Return the (x, y) coordinate for the center point of the cell that contains the specified text.  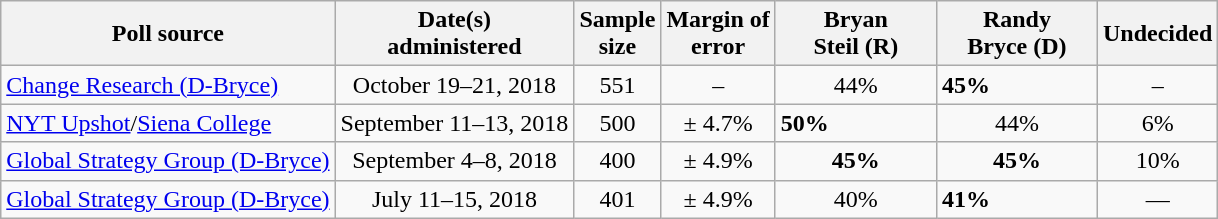
± 4.7% (718, 123)
41% (1016, 199)
RandyBryce (D) (1016, 34)
50% (856, 123)
NYT Upshot/Siena College (168, 123)
6% (1157, 123)
Margin of error (718, 34)
Date(s)administered (454, 34)
September 11–13, 2018 (454, 123)
551 (618, 85)
401 (618, 199)
Change Research (D-Bryce) (168, 85)
400 (618, 161)
September 4–8, 2018 (454, 161)
Poll source (168, 34)
40% (856, 199)
October 19–21, 2018 (454, 85)
July 11–15, 2018 (454, 199)
10% (1157, 161)
BryanSteil (R) (856, 34)
— (1157, 199)
500 (618, 123)
Undecided (1157, 34)
Samplesize (618, 34)
